Output the (X, Y) coordinate of the center of the cell containing the given text.  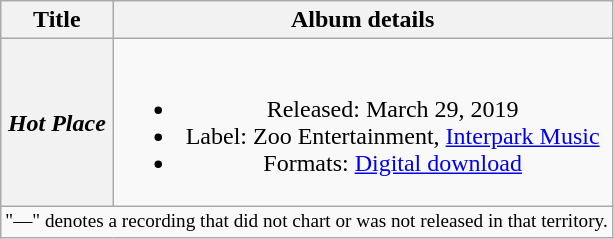
Album details (362, 20)
Released: March 29, 2019Label: Zoo Entertainment, Interpark MusicFormats: Digital download (362, 122)
Hot Place (57, 122)
"—" denotes a recording that did not chart or was not released in that territory. (307, 222)
Title (57, 20)
